Provide the (x, y) coordinate of the cell's center where the given text is located.  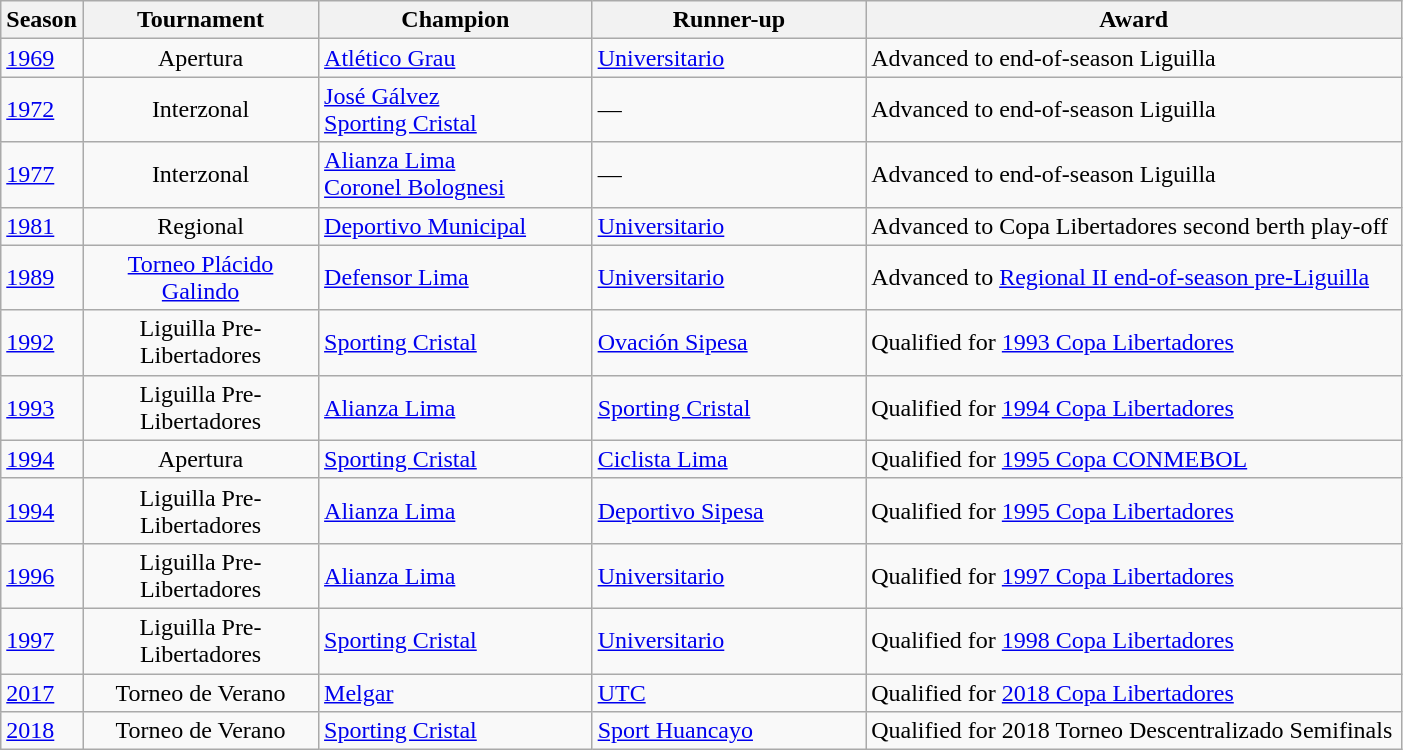
Qualified for 1994 Copa Libertadores (1134, 408)
1996 (42, 576)
Advanced to Regional II end-of-season pre-Liguilla (1134, 278)
1997 (42, 640)
Ovación Sipesa (729, 342)
Defensor Lima (456, 278)
1969 (42, 58)
Qualified for 2018 Copa Libertadores (1134, 693)
2017 (42, 693)
1992 (42, 342)
2018 (42, 731)
Sport Huancayo (729, 731)
Runner-up (729, 20)
Qualified for 1997 Copa Libertadores (1134, 576)
José GálvezSporting Cristal (456, 110)
Qualified for 2018 Torneo Descentralizado Semifinals (1134, 731)
Ciclista Lima (729, 459)
UTC (729, 693)
Deportivo Municipal (456, 226)
Atlético Grau (456, 58)
Season (42, 20)
Qualified for 1998 Copa Libertadores (1134, 640)
Qualified for 1995 Copa Libertadores (1134, 510)
Award (1134, 20)
1981 (42, 226)
1977 (42, 174)
Regional (200, 226)
Torneo Plácido Galindo (200, 278)
1972 (42, 110)
Tournament (200, 20)
Alianza LimaCoronel Bolognesi (456, 174)
Advanced to Copa Libertadores second berth play-off (1134, 226)
Qualified for 1995 Copa CONMEBOL (1134, 459)
Melgar (456, 693)
Champion (456, 20)
Deportivo Sipesa (729, 510)
1993 (42, 408)
1989 (42, 278)
Qualified for 1993 Copa Libertadores (1134, 342)
